Return the [X, Y] coordinate for the center point of the cell that contains the specified text.  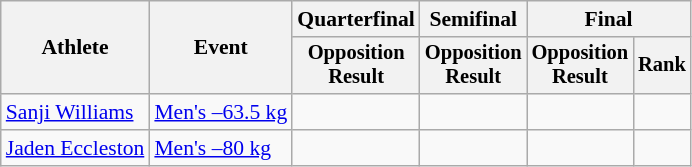
Event [220, 48]
Men's –80 kg [220, 148]
Quarterfinal [356, 19]
Final [609, 19]
Sanji Williams [76, 112]
Semifinal [474, 19]
Jaden Eccleston [76, 148]
Athlete [76, 48]
Rank [662, 66]
Men's –63.5 kg [220, 112]
